Search for the cell housing the specified text and yield its [x, y] center coordinate. 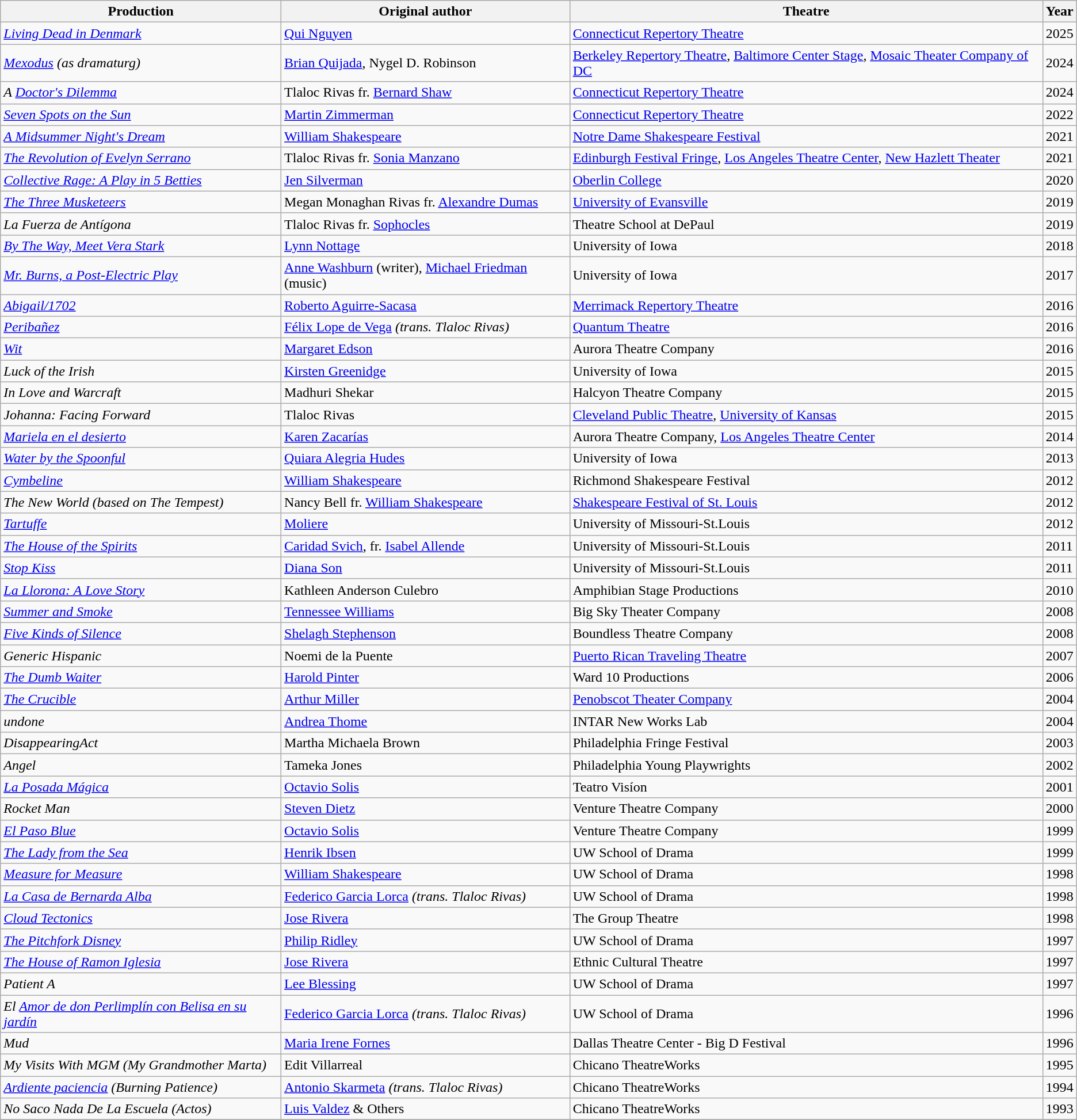
Angel [141, 765]
Shakespeare Festival of St. Louis [806, 502]
Harold Pinter [426, 678]
Production [141, 12]
Abigail/1702 [141, 305]
El Paso Blue [141, 831]
2013 [1060, 458]
Maria Irene Fornes [426, 1043]
2010 [1060, 590]
Merrimack Repertory Theatre [806, 305]
2017 [1060, 275]
Cymbeline [141, 480]
Cloud Tectonics [141, 918]
Steven Dietz [426, 809]
My Visits With MGM (My Grandmother Marta) [141, 1065]
Andrea Thome [426, 721]
Tennessee Williams [426, 611]
The Lady from the Sea [141, 853]
Diana Son [426, 568]
Ward 10 Productions [806, 678]
Mud [141, 1043]
Richmond Shakespeare Festival [806, 480]
Patient A [141, 984]
Seven Spots on the Sun [141, 114]
Karen Zacarías [426, 437]
Martin Zimmerman [426, 114]
Quantum Theatre [806, 327]
Philadelphia Young Playwrights [806, 765]
Collective Rage: A Play in 5 Betties [141, 180]
1993 [1060, 1109]
Theatre School at DePaul [806, 224]
Aurora Theatre Company [806, 349]
Aurora Theatre Company, Los Angeles Theatre Center [806, 437]
Philadelphia Fringe Festival [806, 743]
Halcyon Theatre Company [806, 393]
The House of the Spirits [141, 546]
Amphibian Stage Productions [806, 590]
Jen Silverman [426, 180]
Margaret Edson [426, 349]
In Love and Warcraft [141, 393]
Dallas Theatre Center - Big D Festival [806, 1043]
La Fuerza de Antígona [141, 224]
The Revolution of Evelyn Serrano [141, 158]
Martha Michaela Brown [426, 743]
La Casa de Bernarda Alba [141, 896]
Philip Ridley [426, 940]
Berkeley Repertory Theatre, Baltimore Center Stage, Mosaic Theater Company of DC [806, 63]
La Posada Mágica [141, 787]
2014 [1060, 437]
Madhuri Shekar [426, 393]
Kathleen Anderson Culebro [426, 590]
Lee Blessing [426, 984]
DisappearingAct [141, 743]
Caridad Svich, fr. Isabel Allende [426, 546]
2003 [1060, 743]
1995 [1060, 1065]
undone [141, 721]
Luis Valdez & Others [426, 1109]
A Doctor's Dilemma [141, 93]
The Group Theatre [806, 918]
2000 [1060, 809]
2022 [1060, 114]
Ethnic Cultural Theatre [806, 962]
El Amor de don Perlimplín con Belisa en su jardín [141, 1014]
The New World (based on The Tempest) [141, 502]
Lynn Nottage [426, 246]
Notre Dame Shakespeare Festival [806, 136]
Water by the Spoonful [141, 458]
1994 [1060, 1087]
Mexodus (as dramaturg) [141, 63]
Noemi de la Puente [426, 655]
Big Sky Theater Company [806, 611]
Penobscot Theater Company [806, 699]
The Crucible [141, 699]
Edit Villarreal [426, 1065]
2018 [1060, 246]
The Three Musketeers [141, 202]
Johanna: Facing Forward [141, 415]
A Midsummer Night's Dream [141, 136]
Summer and Smoke [141, 611]
2007 [1060, 655]
Tlaloc Rivas fr. Sophocles [426, 224]
University of Evansville [806, 202]
Nancy Bell fr. William Shakespeare [426, 502]
No Saco Nada De La Escuela (Actos) [141, 1109]
INTAR New Works Lab [806, 721]
La Llorona: A Love Story [141, 590]
Ardiente paciencia (Burning Patience) [141, 1087]
Stop Kiss [141, 568]
Arthur Miller [426, 699]
Rocket Man [141, 809]
2025 [1060, 33]
Félix Lope de Vega (trans. Tlaloc Rivas) [426, 327]
Oberlin College [806, 180]
Year [1060, 12]
The Pitchfork Disney [141, 940]
Tlaloc Rivas fr. Sonia Manzano [426, 158]
Qui Nguyen [426, 33]
Tlaloc Rivas fr. Bernard Shaw [426, 93]
Moliere [426, 524]
Measure for Measure [141, 874]
Shelagh Stephenson [426, 633]
2002 [1060, 765]
Tartuffe [141, 524]
Anne Washburn (writer), Michael Friedman (music) [426, 275]
2006 [1060, 678]
Boundless Theatre Company [806, 633]
Edinburgh Festival Fringe, Los Angeles Theatre Center, New Hazlett Theater [806, 158]
Living Dead in Denmark [141, 33]
Quiara Alegria Hudes [426, 458]
Wit [141, 349]
Mr. Burns, a Post-Electric Play [141, 275]
Megan Monaghan Rivas fr. Alexandre Dumas [426, 202]
Five Kinds of Silence [141, 633]
Puerto Rican Traveling Theatre [806, 655]
2001 [1060, 787]
Tameka Jones [426, 765]
Teatro Visíon [806, 787]
Theatre [806, 12]
Luck of the Irish [141, 371]
Peribañez [141, 327]
Original author [426, 12]
Kirsten Greenidge [426, 371]
By The Way, Meet Vera Stark [141, 246]
Brian Quijada, Nygel D. Robinson [426, 63]
Tlaloc Rivas [426, 415]
Roberto Aguirre-Sacasa [426, 305]
The House of Ramon Iglesia [141, 962]
The Dumb Waiter [141, 678]
Antonio Skarmeta (trans. Tlaloc Rivas) [426, 1087]
Cleveland Public Theatre, University of Kansas [806, 415]
Henrik Ibsen [426, 853]
Mariela en el desierto [141, 437]
Generic Hispanic [141, 655]
2020 [1060, 180]
